Find where the given text appears and provide that cell's center as [X, Y] coordinate. 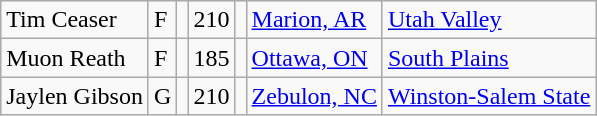
Jaylen Gibson [75, 96]
Marion, AR [314, 20]
185 [212, 58]
Utah Valley [488, 20]
G [162, 96]
Winston-Salem State [488, 96]
Zebulon, NC [314, 96]
Ottawa, ON [314, 58]
South Plains [488, 58]
Tim Ceaser [75, 20]
Muon Reath [75, 58]
